Detect which cell encompasses the target text, then output its (X, Y) center coordinate. 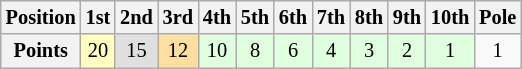
Pole (498, 17)
6 (293, 51)
8 (255, 51)
6th (293, 17)
12 (178, 51)
20 (98, 51)
10th (450, 17)
2nd (136, 17)
3 (369, 51)
2 (407, 51)
4 (331, 51)
Position (41, 17)
15 (136, 51)
5th (255, 17)
3rd (178, 17)
8th (369, 17)
4th (217, 17)
10 (217, 51)
9th (407, 17)
1st (98, 17)
Points (41, 51)
7th (331, 17)
